Capture the cell that displays the provided text and extract its (X, Y) central coordinate. 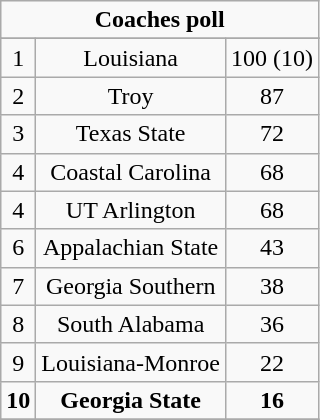
43 (272, 248)
100 (10) (272, 58)
9 (18, 362)
3 (18, 134)
Troy (131, 96)
Appalachian State (131, 248)
36 (272, 324)
Coastal Carolina (131, 172)
Louisiana (131, 58)
16 (272, 400)
10 (18, 400)
Texas State (131, 134)
1 (18, 58)
UT Arlington (131, 210)
7 (18, 286)
87 (272, 96)
Georgia State (131, 400)
Louisiana-Monroe (131, 362)
Coaches poll (160, 20)
Georgia Southern (131, 286)
8 (18, 324)
2 (18, 96)
South Alabama (131, 324)
38 (272, 286)
72 (272, 134)
6 (18, 248)
22 (272, 362)
